From the cell containing the given text, extract its center point as (x, y) coordinate. 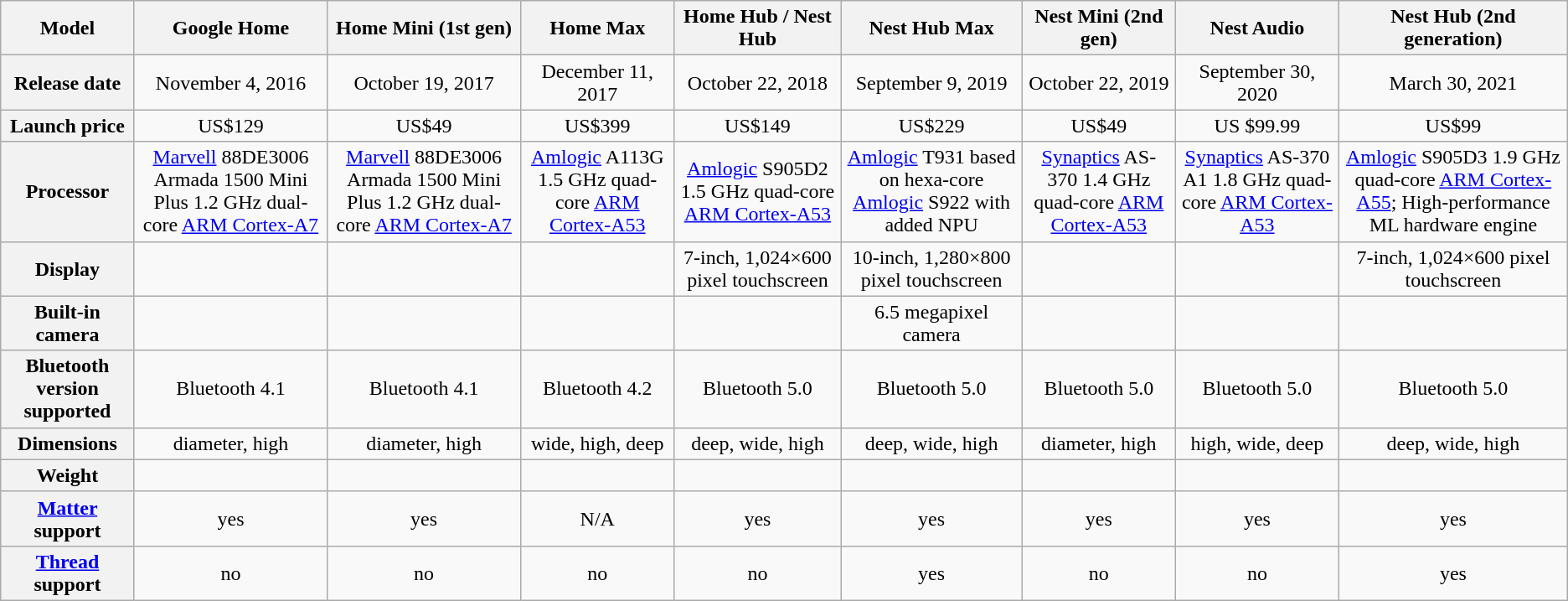
Google Home (231, 28)
October 22, 2019 (1099, 82)
Display (67, 268)
Nest Hub Max (931, 28)
Amlogic A113G 1.5 GHz quad-core ARM Cortex-A53 (597, 191)
US$99 (1454, 126)
Matter support (67, 518)
September 9, 2019 (931, 82)
October 19, 2017 (424, 82)
September 30, 2020 (1256, 82)
Amlogic T931 based on hexa-core Amlogic S922 with added NPU (931, 191)
high, wide, deep (1256, 443)
Amlogic S905D3 1.9 GHz quad-core ARM Cortex-A55; High-performance ML hardware engine (1454, 191)
Synaptics AS-370 A1 1.8 GHz quad-core ARM Cortex-A53 (1256, 191)
Thread support (67, 573)
Home Max (597, 28)
US$149 (757, 126)
Model (67, 28)
December 11, 2017 (597, 82)
Processor (67, 191)
Bluetooth version supported (67, 389)
Home Hub / Nest Hub (757, 28)
Launch price (67, 126)
Bluetooth 4.2 (597, 389)
Amlogic S905D2 1.5 GHz quad-core ARM Cortex-A53 (757, 191)
wide, high, deep (597, 443)
N/A (597, 518)
10-inch, 1,280×800 pixel touchscreen (931, 268)
Nest Audio (1256, 28)
Dimensions (67, 443)
Nest Hub (2nd generation) (1454, 28)
October 22, 2018 (757, 82)
March 30, 2021 (1454, 82)
US$129 (231, 126)
Built-in camera (67, 324)
November 4, 2016 (231, 82)
US$399 (597, 126)
US$229 (931, 126)
Home Mini (1st gen) (424, 28)
6.5 megapixel camera (931, 324)
Release date (67, 82)
Weight (67, 475)
Nest Mini (2nd gen) (1099, 28)
Synaptics AS-370 1.4 GHz quad-core ARM Cortex-A53 (1099, 191)
US $99.99 (1256, 126)
